Return the [x, y] coordinate for the center point of the cell that contains the specified text.  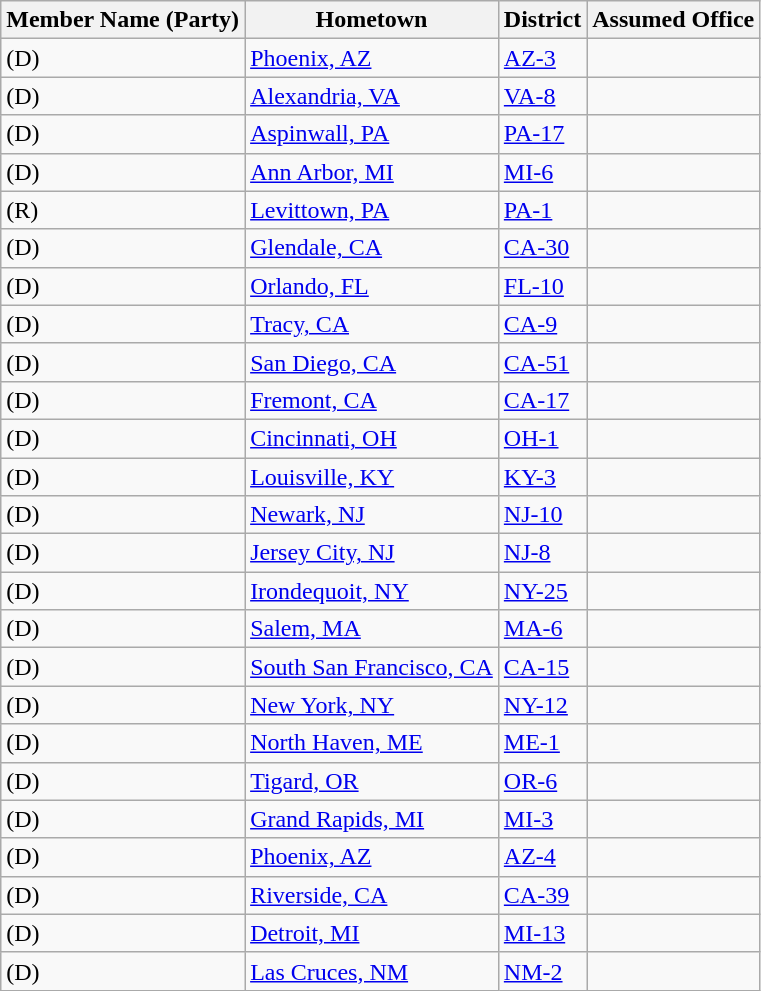
CA-9 [542, 324]
CA-51 [542, 362]
PA-17 [542, 134]
CA-30 [542, 248]
Hometown [372, 20]
MI-6 [542, 172]
Louisville, KY [372, 477]
ME-1 [542, 743]
NJ-10 [542, 515]
FL-10 [542, 286]
Las Cruces, NM [372, 971]
Grand Rapids, MI [372, 819]
Salem, MA [372, 629]
North Haven, ME [372, 743]
Irondequoit, NY [372, 591]
District [542, 20]
Tracy, CA [372, 324]
CA-39 [542, 895]
Jersey City, NJ [372, 553]
AZ-4 [542, 857]
New York, NY [372, 705]
CA-15 [542, 667]
Riverside, CA [372, 895]
San Diego, CA [372, 362]
(R) [123, 210]
CA-17 [542, 400]
Cincinnati, OH [372, 438]
MI-3 [542, 819]
Assumed Office [674, 20]
South San Francisco, CA [372, 667]
Fremont, CA [372, 400]
Alexandria, VA [372, 96]
Orlando, FL [372, 286]
Aspinwall, PA [372, 134]
KY-3 [542, 477]
Glendale, CA [372, 248]
Levittown, PA [372, 210]
NJ-8 [542, 553]
PA-1 [542, 210]
NY-12 [542, 705]
Detroit, MI [372, 933]
OR-6 [542, 781]
Ann Arbor, MI [372, 172]
MI-13 [542, 933]
Tigard, OR [372, 781]
NY-25 [542, 591]
NM-2 [542, 971]
AZ-3 [542, 58]
OH-1 [542, 438]
Newark, NJ [372, 515]
VA-8 [542, 96]
Member Name (Party) [123, 20]
MA-6 [542, 629]
